Extract the (x, y) coordinate from the center of the cell holding the provided text.  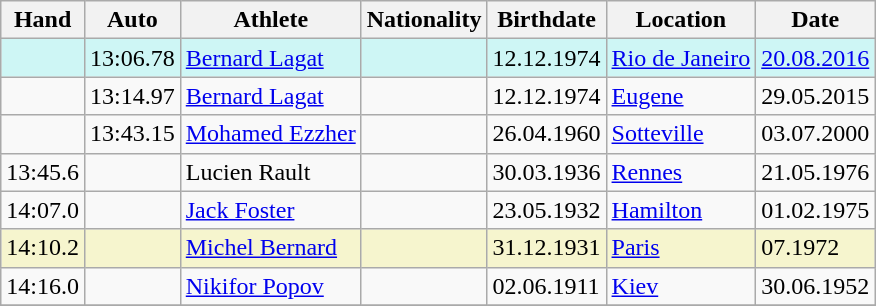
Lucien Rault (270, 172)
21.05.1976 (816, 172)
13:43.15 (132, 134)
03.07.2000 (816, 134)
Jack Foster (270, 210)
Hand (43, 20)
Paris (681, 248)
30.03.1936 (546, 172)
13:14.97 (132, 96)
Date (816, 20)
Rennes (681, 172)
Sotteville (681, 134)
01.02.1975 (816, 210)
Eugene (681, 96)
Michel Bernard (270, 248)
Athlete (270, 20)
13:45.6 (43, 172)
23.05.1932 (546, 210)
29.05.2015 (816, 96)
31.12.1931 (546, 248)
07.1972 (816, 248)
Nikifor Popov (270, 286)
Auto (132, 20)
Rio de Janeiro (681, 58)
14:16.0 (43, 286)
Hamilton (681, 210)
26.04.1960 (546, 134)
Mohamed Ezzher (270, 134)
14:10.2 (43, 248)
14:07.0 (43, 210)
Kiev (681, 286)
Nationality (424, 20)
Location (681, 20)
02.06.1911 (546, 286)
30.06.1952 (816, 286)
Birthdate (546, 20)
20.08.2016 (816, 58)
13:06.78 (132, 58)
